Identify which cell holds the provided text, then report its [x, y] central coordinate. 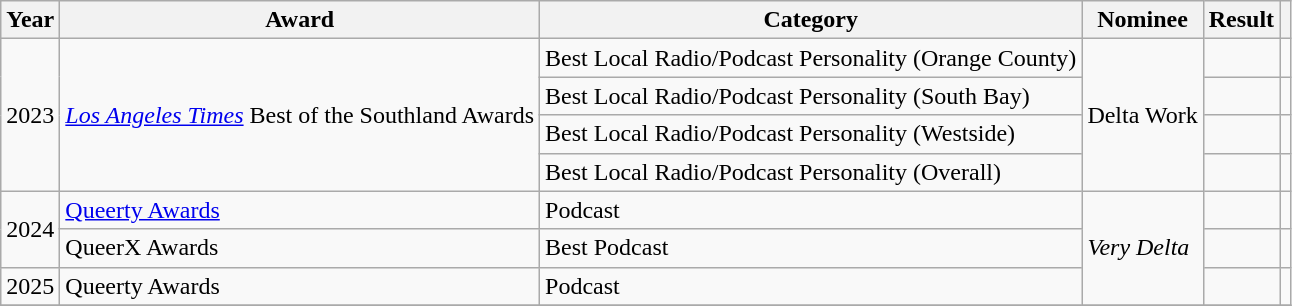
2025 [30, 286]
2024 [30, 229]
Best Local Radio/Podcast Personality (South Bay) [811, 96]
Very Delta [1142, 248]
Delta Work [1142, 115]
Best Local Radio/Podcast Personality (Overall) [811, 172]
Category [811, 20]
QueerX Awards [300, 248]
Result [1241, 20]
Year [30, 20]
Best Local Radio/Podcast Personality (Westside) [811, 134]
Los Angeles Times Best of the Southland Awards [300, 115]
Nominee [1142, 20]
2023 [30, 115]
Best Podcast [811, 248]
Best Local Radio/Podcast Personality (Orange County) [811, 58]
Award [300, 20]
